Scan for the cell matching the given text and deliver its [X, Y] coordinate at center. 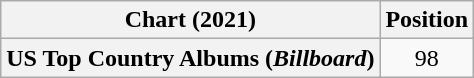
Position [427, 20]
Chart (2021) [190, 20]
US Top Country Albums (Billboard) [190, 58]
98 [427, 58]
